From the cell containing the given text, extract its center point as (X, Y) coordinate. 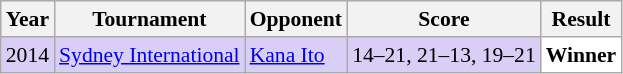
Year (28, 19)
14–21, 21–13, 19–21 (444, 55)
Opponent (296, 19)
Tournament (150, 19)
Sydney International (150, 55)
Winner (582, 55)
2014 (28, 55)
Kana Ito (296, 55)
Score (444, 19)
Result (582, 19)
